Search for the cell housing the specified text and yield its [X, Y] center coordinate. 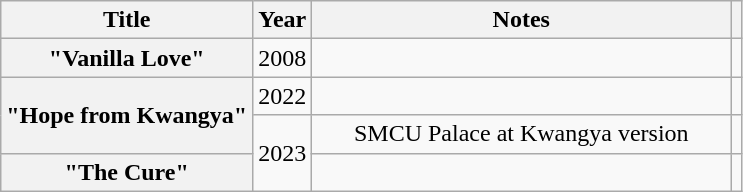
Title [127, 20]
"Vanilla Love" [127, 58]
"Hope from Kwangya" [127, 115]
2023 [282, 153]
2008 [282, 58]
Notes [522, 20]
"The Cure" [127, 172]
2022 [282, 96]
SMCU Palace at Kwangya version [522, 134]
Year [282, 20]
